Scan for the cell matching the given text and deliver its [X, Y] coordinate at center. 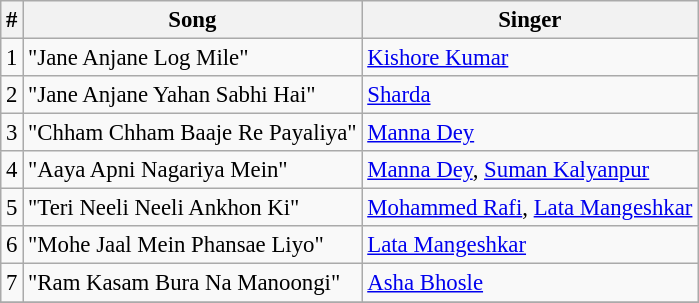
Manna Dey [530, 133]
Asha Bhosle [530, 283]
6 [12, 245]
1 [12, 58]
Song [192, 20]
Sharda [530, 95]
"Jane Anjane Log Mile" [192, 58]
Manna Dey, Suman Kalyanpur [530, 170]
"Teri Neeli Neeli Ankhon Ki" [192, 208]
"Chham Chham Baaje Re Payaliya" [192, 133]
# [12, 20]
"Jane Anjane Yahan Sabhi Hai" [192, 95]
"Ram Kasam Bura Na Manoongi" [192, 283]
7 [12, 283]
2 [12, 95]
"Mohe Jaal Mein Phansae Liyo" [192, 245]
Kishore Kumar [530, 58]
Singer [530, 20]
Lata Mangeshkar [530, 245]
4 [12, 170]
5 [12, 208]
3 [12, 133]
"Aaya Apni Nagariya Mein" [192, 170]
Mohammed Rafi, Lata Mangeshkar [530, 208]
